From the cell containing the given text, extract its center point as (x, y) coordinate. 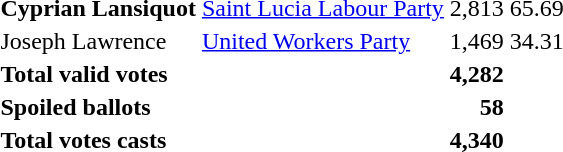
United Workers Party (322, 41)
58 (476, 107)
1,469 (476, 41)
4,282 (476, 74)
